Determine the (x, y) coordinate at the center of the cell enclosing the given text.  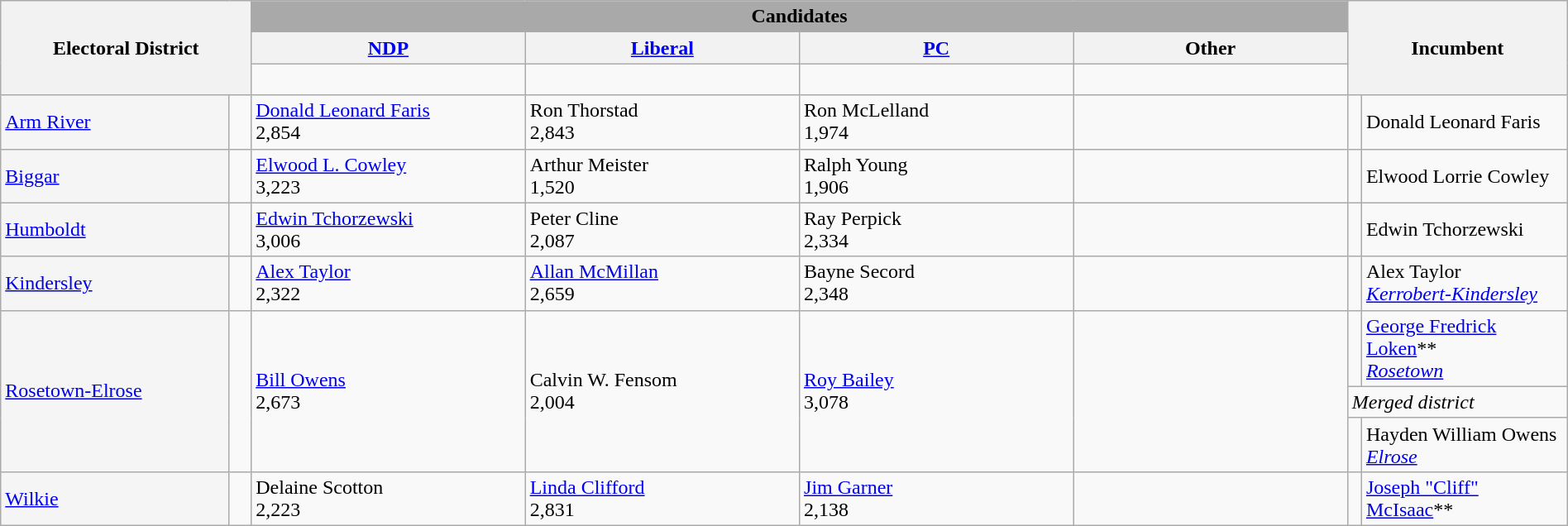
Linda Clifford2,831 (662, 498)
George Fredrick Loken**Rosetown (1464, 348)
Arm River (115, 122)
Elwood L. Cowley3,223 (389, 175)
Ralph Young1,906 (936, 175)
Wilkie (115, 498)
Ron McLelland1,974 (936, 122)
Allan McMillan2,659 (662, 283)
Candidates (800, 17)
Donald Leonard Faris2,854 (389, 122)
Joseph "Cliff" McIsaac** (1464, 498)
Arthur Meister1,520 (662, 175)
Liberal (662, 48)
Edwin Tchorzewski (1464, 230)
Hayden William OwensElrose (1464, 445)
Electoral District (126, 48)
Other (1211, 48)
PC (936, 48)
Incumbent (1457, 48)
Bill Owens2,673 (389, 390)
Edwin Tchorzewski3,006 (389, 230)
Merged district (1457, 402)
Biggar (115, 175)
Roy Bailey3,078 (936, 390)
Ray Perpick2,334 (936, 230)
Bayne Secord2,348 (936, 283)
Donald Leonard Faris (1464, 122)
Delaine Scotton2,223 (389, 498)
Alex TaylorKerrobert-Kindersley (1464, 283)
Ron Thorstad2,843 (662, 122)
Kindersley (115, 283)
Humboldt (115, 230)
Alex Taylor2,322 (389, 283)
Peter Cline2,087 (662, 230)
Elwood Lorrie Cowley (1464, 175)
Rosetown-Elrose (115, 390)
NDP (389, 48)
Jim Garner2,138 (936, 498)
Calvin W. Fensom2,004 (662, 390)
